Scan for the cell matching the given text and deliver its (x, y) coordinate at center. 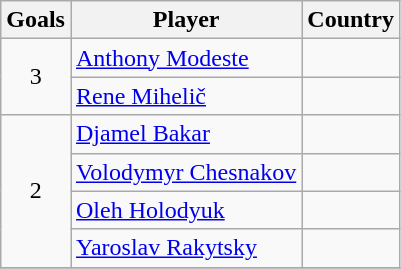
Rene Mihelič (186, 96)
Anthony Modeste (186, 58)
3 (36, 77)
Goals (36, 20)
Player (186, 20)
Djamel Bakar (186, 134)
Yaroslav Rakytsky (186, 248)
Country (351, 20)
2 (36, 191)
Volodymyr Chesnakov (186, 172)
Oleh Holodyuk (186, 210)
